Locate the cell with the specified text and output its [x, y] center coordinate. 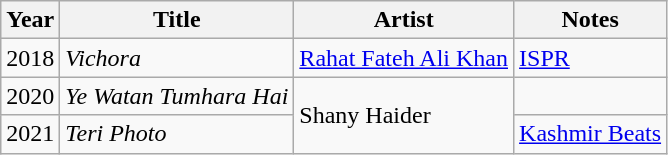
Teri Photo [177, 134]
Rahat Fateh Ali Khan [404, 58]
Year [30, 20]
Notes [590, 20]
Vichora [177, 58]
ISPR [590, 58]
Ye Watan Tumhara Hai [177, 96]
2018 [30, 58]
Title [177, 20]
Artist [404, 20]
2021 [30, 134]
Shany Haider [404, 115]
Kashmir Beats [590, 134]
2020 [30, 96]
